Pinpoint the cell where the given text exists, returning its (X, Y) midpoint coordinate. 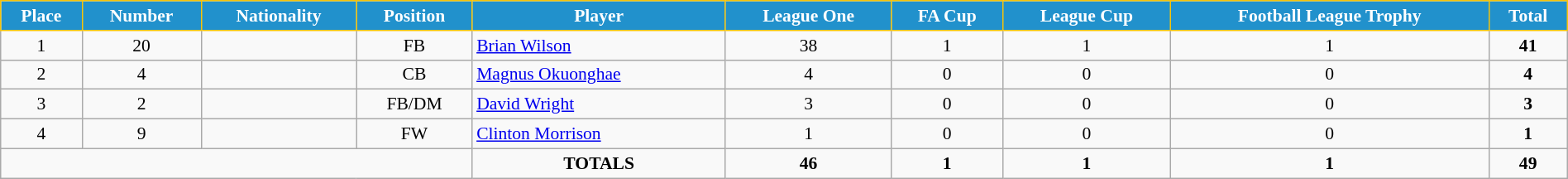
FW (414, 134)
20 (141, 46)
League Cup (1087, 16)
Place (41, 16)
David Wright (599, 104)
CB (414, 75)
46 (809, 163)
9 (141, 134)
FB/DM (414, 104)
Nationality (279, 16)
Number (141, 16)
41 (1528, 46)
League One (809, 16)
Magnus Okuonghae (599, 75)
Clinton Morrison (599, 134)
Player (599, 16)
TOTALS (599, 163)
38 (809, 46)
FB (414, 46)
Position (414, 16)
Total (1528, 16)
Football League Trophy (1330, 16)
FA Cup (948, 16)
Brian Wilson (599, 46)
49 (1528, 163)
